For the text-containing cell, return its midpoint in (x, y) coordinate format. 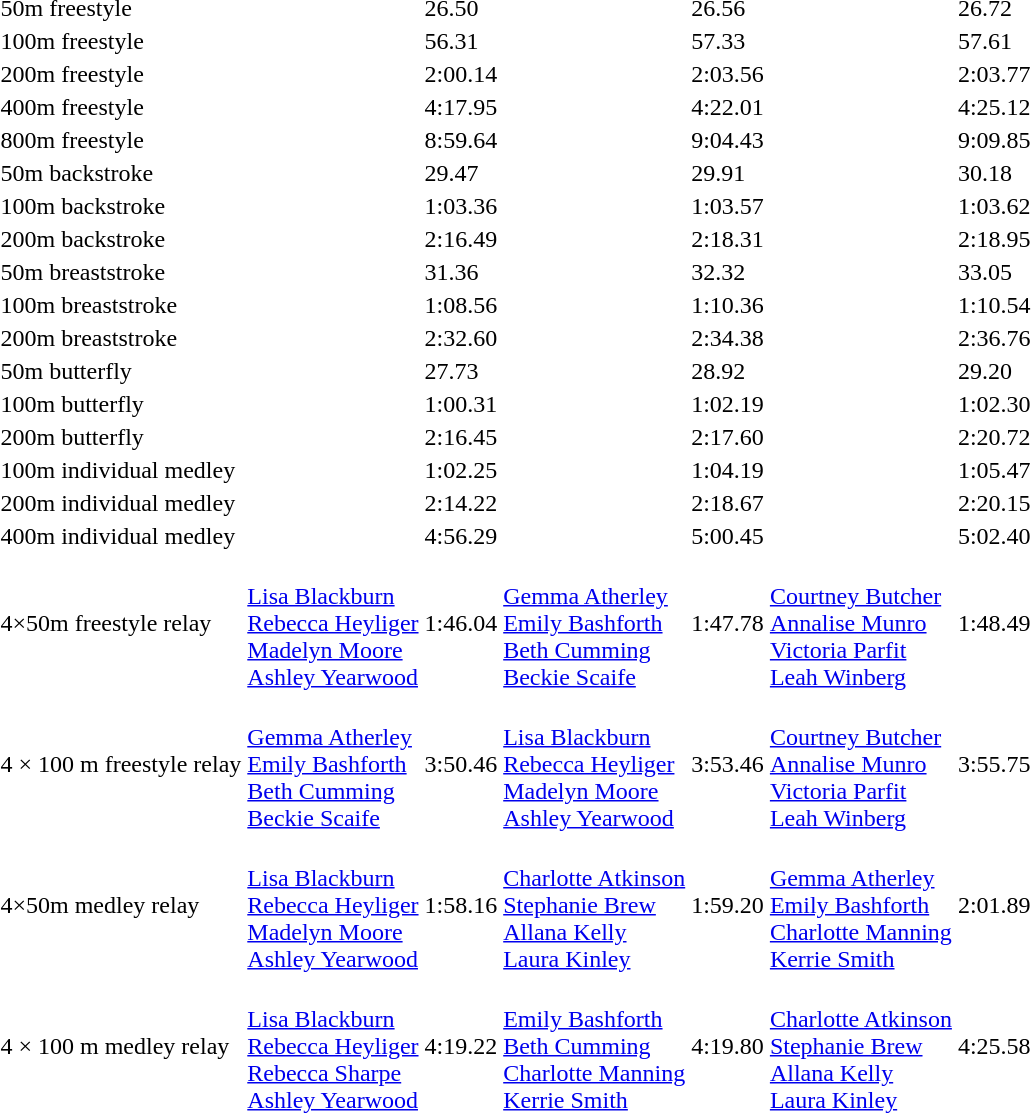
2:03.56 (728, 74)
1:03.57 (728, 206)
2:18.31 (728, 239)
3:53.46 (728, 764)
56.31 (461, 41)
29.91 (728, 173)
1:04.19 (728, 470)
Charlotte AtkinsonStephanie BrewAllana KellyLaura Kinley (594, 905)
3:50.46 (461, 764)
2:34.38 (728, 338)
2:14.22 (461, 503)
1:03.36 (461, 206)
5:00.45 (728, 536)
2:32.60 (461, 338)
1:02.25 (461, 470)
1:46.04 (461, 623)
4:22.01 (728, 107)
57.33 (728, 41)
1:58.16 (461, 905)
32.32 (728, 272)
2:16.45 (461, 437)
8:59.64 (461, 140)
1:47.78 (728, 623)
31.36 (461, 272)
1:02.19 (728, 404)
4:17.95 (461, 107)
4:56.29 (461, 536)
2:17.60 (728, 437)
2:16.49 (461, 239)
27.73 (461, 371)
1:10.36 (728, 305)
29.47 (461, 173)
2:00.14 (461, 74)
1:08.56 (461, 305)
1:59.20 (728, 905)
1:00.31 (461, 404)
Gemma AtherleyEmily BashforthCharlotte ManningKerrie Smith (860, 905)
28.92 (728, 371)
2:18.67 (728, 503)
9:04.43 (728, 140)
